Output the [X, Y] coordinate of the center of the cell containing the given text.  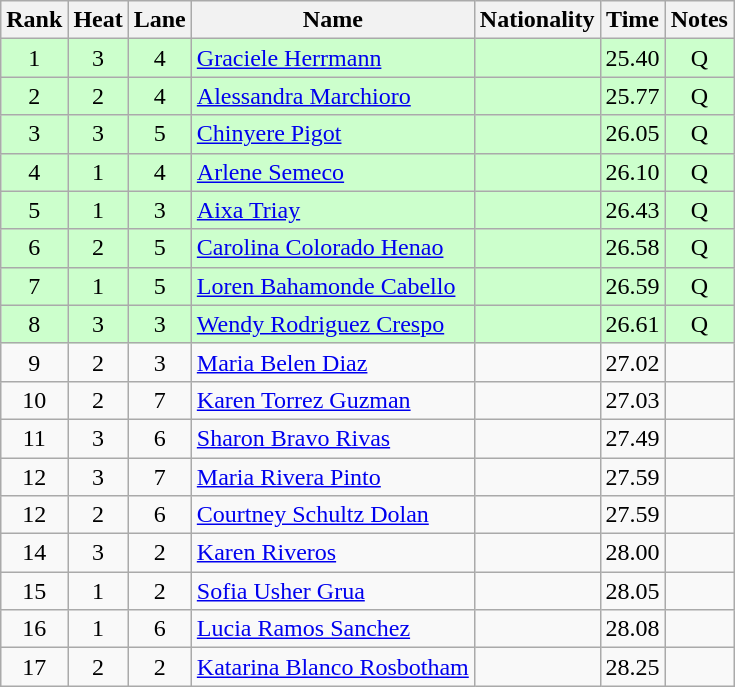
Graciele Herrmann [332, 58]
Sofia Usher Grua [332, 591]
26.61 [632, 324]
27.49 [632, 438]
Heat [98, 20]
Maria Belen Diaz [332, 362]
27.03 [632, 400]
Nationality [537, 20]
Sharon Bravo Rivas [332, 438]
Karen Torrez Guzman [332, 400]
25.77 [632, 96]
Wendy Rodriguez Crespo [332, 324]
Time [632, 20]
27.02 [632, 362]
Aixa Triay [332, 210]
Karen Riveros [332, 553]
28.00 [632, 553]
15 [34, 591]
17 [34, 667]
Notes [699, 20]
28.08 [632, 629]
Arlene Semeco [332, 172]
Alessandra Marchioro [332, 96]
Loren Bahamonde Cabello [332, 286]
Katarina Blanco Rosbotham [332, 667]
10 [34, 400]
Lucia Ramos Sanchez [332, 629]
Courtney Schultz Dolan [332, 515]
26.59 [632, 286]
Chinyere Pigot [332, 134]
Carolina Colorado Henao [332, 248]
25.40 [632, 58]
26.10 [632, 172]
Lane [160, 20]
9 [34, 362]
Rank [34, 20]
Name [332, 20]
Maria Rivera Pinto [332, 477]
11 [34, 438]
26.05 [632, 134]
26.43 [632, 210]
8 [34, 324]
28.25 [632, 667]
28.05 [632, 591]
16 [34, 629]
14 [34, 553]
26.58 [632, 248]
